Scan for the cell matching the given text and deliver its [X, Y] coordinate at center. 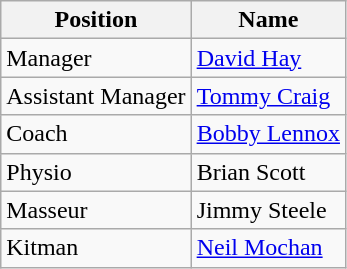
Neil Mochan [268, 248]
Coach [96, 134]
David Hay [268, 58]
Jimmy Steele [268, 210]
Assistant Manager [96, 96]
Position [96, 20]
Manager [96, 58]
Bobby Lennox [268, 134]
Masseur [96, 210]
Tommy Craig [268, 96]
Brian Scott [268, 172]
Name [268, 20]
Physio [96, 172]
Kitman [96, 248]
